Capture the cell that displays the provided text and extract its [X, Y] central coordinate. 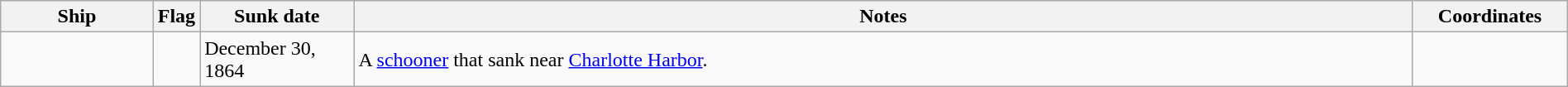
Coordinates [1490, 17]
Ship [77, 17]
December 30, 1864 [277, 60]
A schooner that sank near Charlotte Harbor. [883, 60]
Sunk date [277, 17]
Notes [883, 17]
Flag [176, 17]
